Locate the cell with the specified text and output its (x, y) center coordinate. 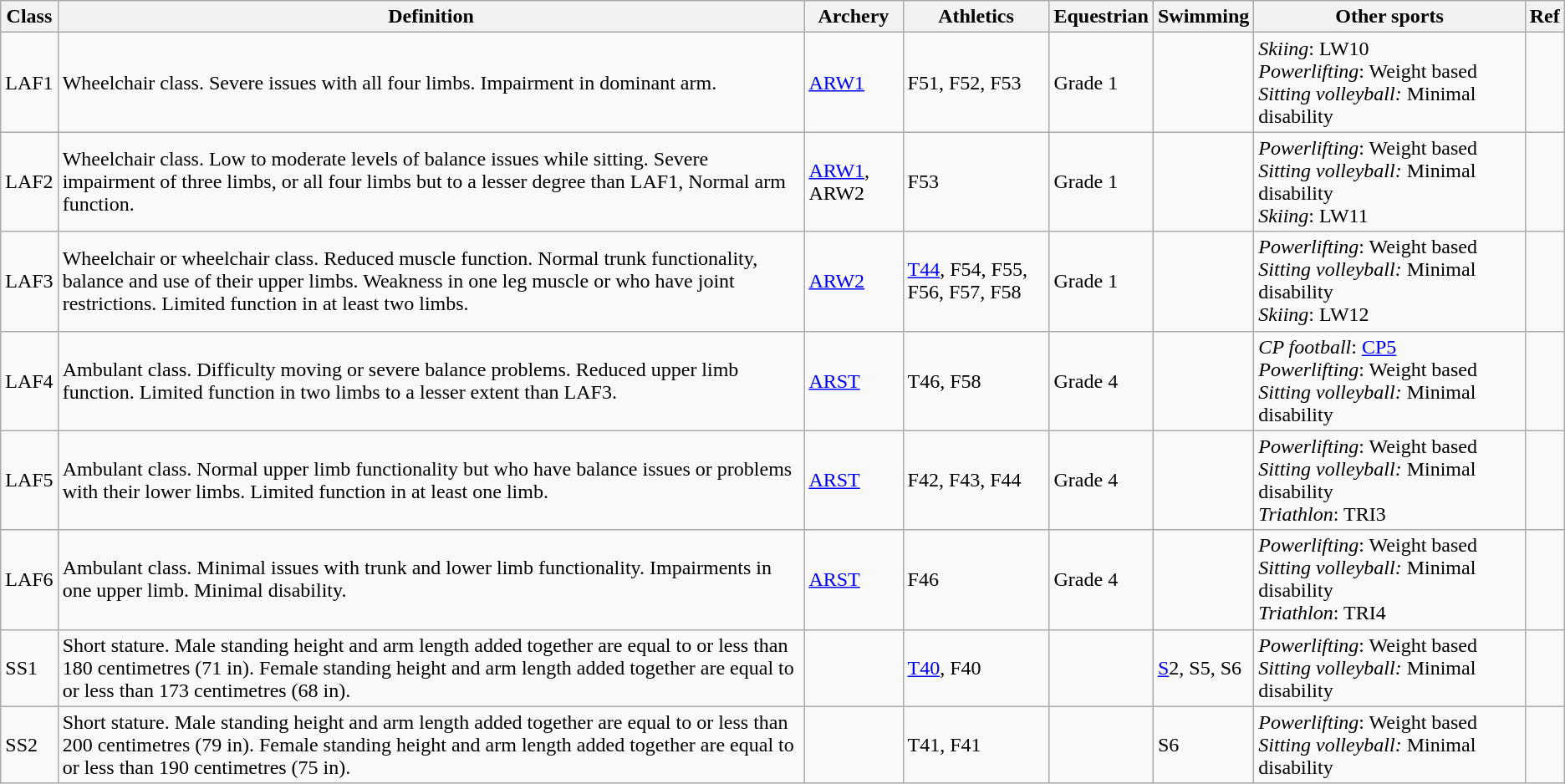
T46, F58 (976, 381)
SS2 (29, 745)
ARW2 (854, 281)
T44, F54, F55, F56, F57, F58 (976, 281)
Wheelchair class. Severe issues with all four limbs. Impairment in dominant arm. (431, 82)
LAF5 (29, 480)
LAF1 (29, 82)
T40, F40 (976, 668)
Class (29, 17)
ARW1, ARW2 (854, 182)
ARW1 (854, 82)
F42, F43, F44 (976, 480)
Ref (1545, 17)
Ambulant class. Minimal issues with trunk and lower limb functionality. Impairments in one upper limb. Minimal disability. (431, 580)
Swimming (1203, 17)
LAF3 (29, 281)
Other sports (1389, 17)
LAF6 (29, 580)
F51, F52, F53 (976, 82)
CP football: CP5Powerlifting: Weight based Sitting volleyball: Minimal disability (1389, 381)
T41, F41 (976, 745)
F46 (976, 580)
LAF2 (29, 182)
Powerlifting: Weight basedSitting volleyball: Minimal disabilitySkiing: LW11 (1389, 182)
SS1 (29, 668)
Powerlifting: Weight basedSitting volleyball: Minimal disabilityTriathlon: TRI3 (1389, 480)
Powerlifting: Weight basedSitting volleyball: Minimal disabilitySkiing: LW12 (1389, 281)
Powerlifting: Weight basedSitting volleyball: Minimal disabilityTriathlon: TRI4 (1389, 580)
Athletics (976, 17)
LAF4 (29, 381)
Equestrian (1101, 17)
Definition (431, 17)
F53 (976, 182)
Skiing: LW10Powerlifting: Weight basedSitting volleyball: Minimal disability (1389, 82)
S6 (1203, 745)
S2, S5, S6 (1203, 668)
Archery (854, 17)
